Identify which cell holds the provided text, then report its [X, Y] central coordinate. 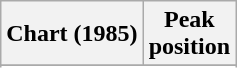
Chart (1985) [72, 34]
Peak position [189, 34]
